Return the (x, y) coordinate for the center point of the cell that contains the specified text.  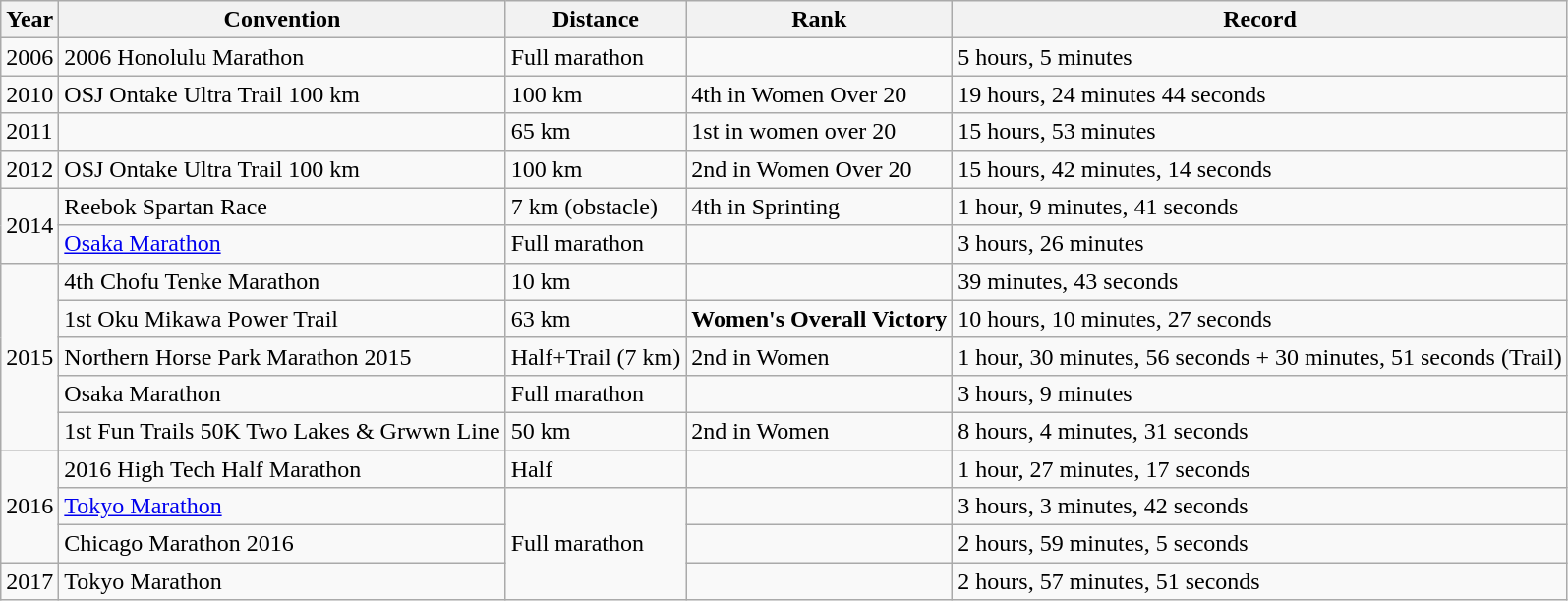
2006 (29, 57)
2015 (29, 356)
7 km (obstacle) (596, 207)
2006 Honolulu Marathon (282, 57)
Record (1260, 20)
1 hour, 27 minutes, 17 seconds (1260, 469)
2012 (29, 169)
1 hour, 30 minutes, 56 seconds + 30 minutes, 51 seconds (Trail) (1260, 356)
8 hours, 4 minutes, 31 seconds (1260, 431)
2010 (29, 94)
15 hours, 53 minutes (1260, 132)
3 hours, 26 minutes (1260, 244)
4th Chofu Tenke Marathon (282, 281)
Reebok Spartan Race (282, 207)
Convention (282, 20)
10 hours, 10 minutes, 27 seconds (1260, 319)
2 hours, 59 minutes, 5 seconds (1260, 544)
3 hours, 3 minutes, 42 seconds (1260, 507)
4th in Sprinting (820, 207)
Year (29, 20)
2017 (29, 581)
2 hours, 57 minutes, 51 seconds (1260, 581)
Rank (820, 20)
2014 (29, 225)
2016 High Tech Half Marathon (282, 469)
Chicago Marathon 2016 (282, 544)
63 km (596, 319)
39 minutes, 43 seconds (1260, 281)
19 hours, 24 minutes 44 seconds (1260, 94)
1 hour, 9 minutes, 41 seconds (1260, 207)
1st Fun Trails 50K Two Lakes & Grwwn Line (282, 431)
Distance (596, 20)
65 km (596, 132)
4th in Women Over 20 (820, 94)
1st in women over 20 (820, 132)
5 hours, 5 minutes (1260, 57)
3 hours, 9 minutes (1260, 393)
1st Oku Mikawa Power Trail (282, 319)
2011 (29, 132)
Women's Overall Victory (820, 319)
15 hours, 42 minutes, 14 seconds (1260, 169)
Half+Trail (7 km) (596, 356)
50 km (596, 431)
2016 (29, 507)
Half (596, 469)
Northern Horse Park Marathon 2015 (282, 356)
10 km (596, 281)
2nd in Women Over 20 (820, 169)
